From the cell containing the given text, extract its center point as (X, Y) coordinate. 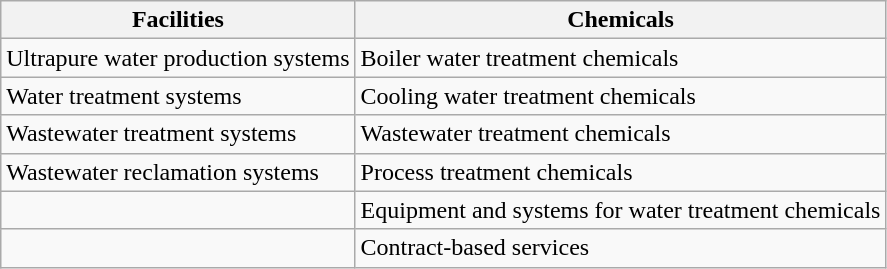
Cooling water treatment chemicals (620, 96)
Equipment and systems for water treatment chemicals (620, 210)
Contract-based services (620, 248)
Wastewater treatment chemicals (620, 134)
Wastewater treatment systems (178, 134)
Chemicals (620, 20)
Water treatment systems (178, 96)
Ultrapure water production systems (178, 58)
Facilities (178, 20)
Wastewater reclamation systems (178, 172)
Process treatment chemicals (620, 172)
Boiler water treatment chemicals (620, 58)
